Detect which cell encompasses the target text, then output its (x, y) center coordinate. 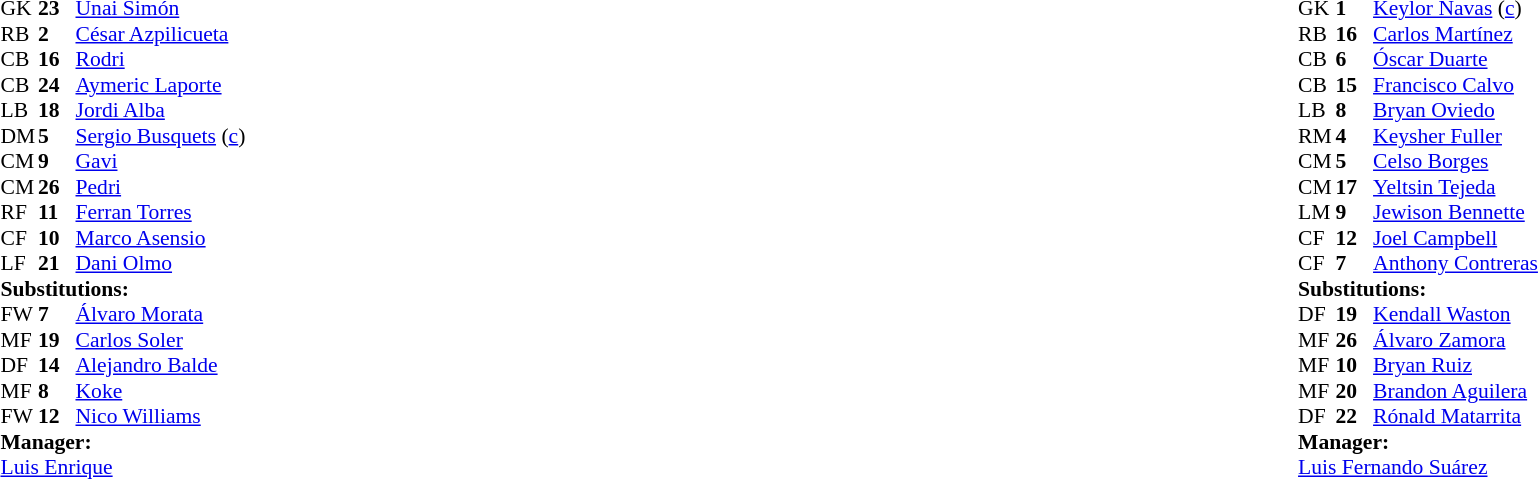
LM (1317, 213)
20 (1355, 391)
22 (1355, 417)
RM (1317, 136)
Alejandro Balde (161, 365)
18 (57, 111)
Celso Borges (1456, 161)
DM (19, 136)
Rodri (161, 59)
Óscar Duarte (1456, 59)
4 (1355, 136)
César Azpilicueta (161, 34)
Yeltsin Tejeda (1456, 187)
Aymeric Laporte (161, 85)
Kendall Waston (1456, 315)
Jordi Alba (161, 111)
Francisco Calvo (1456, 85)
Sergio Busquets (c) (161, 136)
Anthony Contreras (1456, 263)
Jewison Bennette (1456, 213)
Keysher Fuller (1456, 136)
17 (1355, 187)
Gavi (161, 161)
Carlos Martínez (1456, 34)
Álvaro Morata (161, 315)
LF (19, 263)
6 (1355, 59)
Ferran Torres (161, 213)
RF (19, 213)
Marco Asensio (161, 238)
15 (1355, 85)
21 (57, 263)
Rónald Matarrita (1456, 417)
Bryan Oviedo (1456, 111)
11 (57, 213)
Nico Williams (161, 417)
Carlos Soler (161, 340)
14 (57, 365)
Brandon Aguilera (1456, 391)
2 (57, 34)
Bryan Ruiz (1456, 365)
Dani Olmo (161, 263)
Álvaro Zamora (1456, 340)
Joel Campbell (1456, 238)
Pedri (161, 187)
Koke (161, 391)
24 (57, 85)
